Determine the (x, y) coordinate at the center of the cell enclosing the given text.  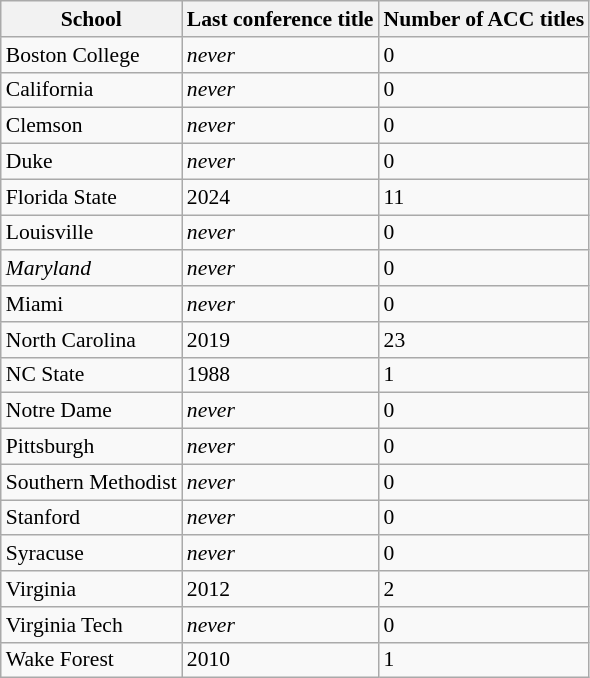
Maryland (92, 269)
Florida State (92, 197)
School (92, 19)
Southern Methodist (92, 482)
Miami (92, 304)
Pittsburgh (92, 447)
Last conference title (280, 19)
California (92, 90)
11 (484, 197)
2010 (280, 660)
Stanford (92, 518)
Virginia Tech (92, 625)
Duke (92, 162)
2024 (280, 197)
Number of ACC titles (484, 19)
Boston College (92, 55)
23 (484, 340)
Notre Dame (92, 411)
1988 (280, 375)
North Carolina (92, 340)
2019 (280, 340)
Syracuse (92, 554)
NC State (92, 375)
Clemson (92, 126)
Wake Forest (92, 660)
Virginia (92, 589)
Louisville (92, 233)
2 (484, 589)
2012 (280, 589)
